Extract the (X, Y) coordinate from the center of the cell holding the provided text.  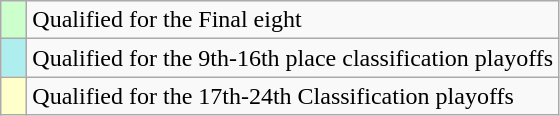
Qualified for the 9th-16th place classification playoffs (293, 58)
Qualified for the Final eight (293, 20)
Qualified for the 17th-24th Classification playoffs (293, 96)
